For the text-containing cell, return its midpoint in (x, y) coordinate format. 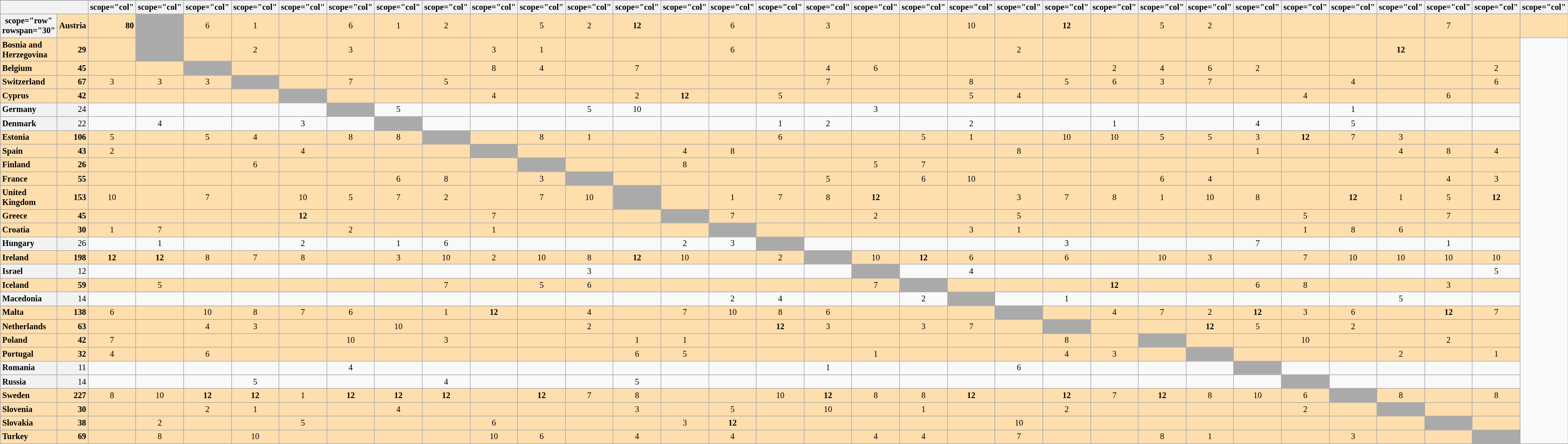
Russia (29, 382)
22 (72, 123)
Romania (29, 368)
138 (72, 312)
80 (112, 26)
Germany (29, 109)
29 (72, 50)
Spain (29, 151)
153 (72, 197)
69 (72, 437)
Netherlands (29, 326)
Austria (72, 26)
198 (72, 257)
Estonia (29, 137)
Poland (29, 340)
United Kingdom (29, 197)
32 (72, 354)
Cyprus (29, 96)
Bosnia and Herzegovina (29, 50)
Switzerland (29, 82)
63 (72, 326)
Slovakia (29, 423)
11 (72, 368)
Greece (29, 216)
Denmark (29, 123)
Turkey (29, 437)
scope="row" rowspan="30" (29, 26)
Croatia (29, 230)
Finland (29, 165)
43 (72, 151)
Portugal (29, 354)
24 (72, 109)
Slovenia (29, 409)
France (29, 179)
Ireland (29, 257)
67 (72, 82)
Hungary (29, 244)
Israel (29, 271)
Belgium (29, 68)
227 (72, 395)
Macedonia (29, 299)
38 (72, 423)
Iceland (29, 285)
59 (72, 285)
106 (72, 137)
55 (72, 179)
Malta (29, 312)
Sweden (29, 395)
